Return [x, y] of the center of cell containing provided text 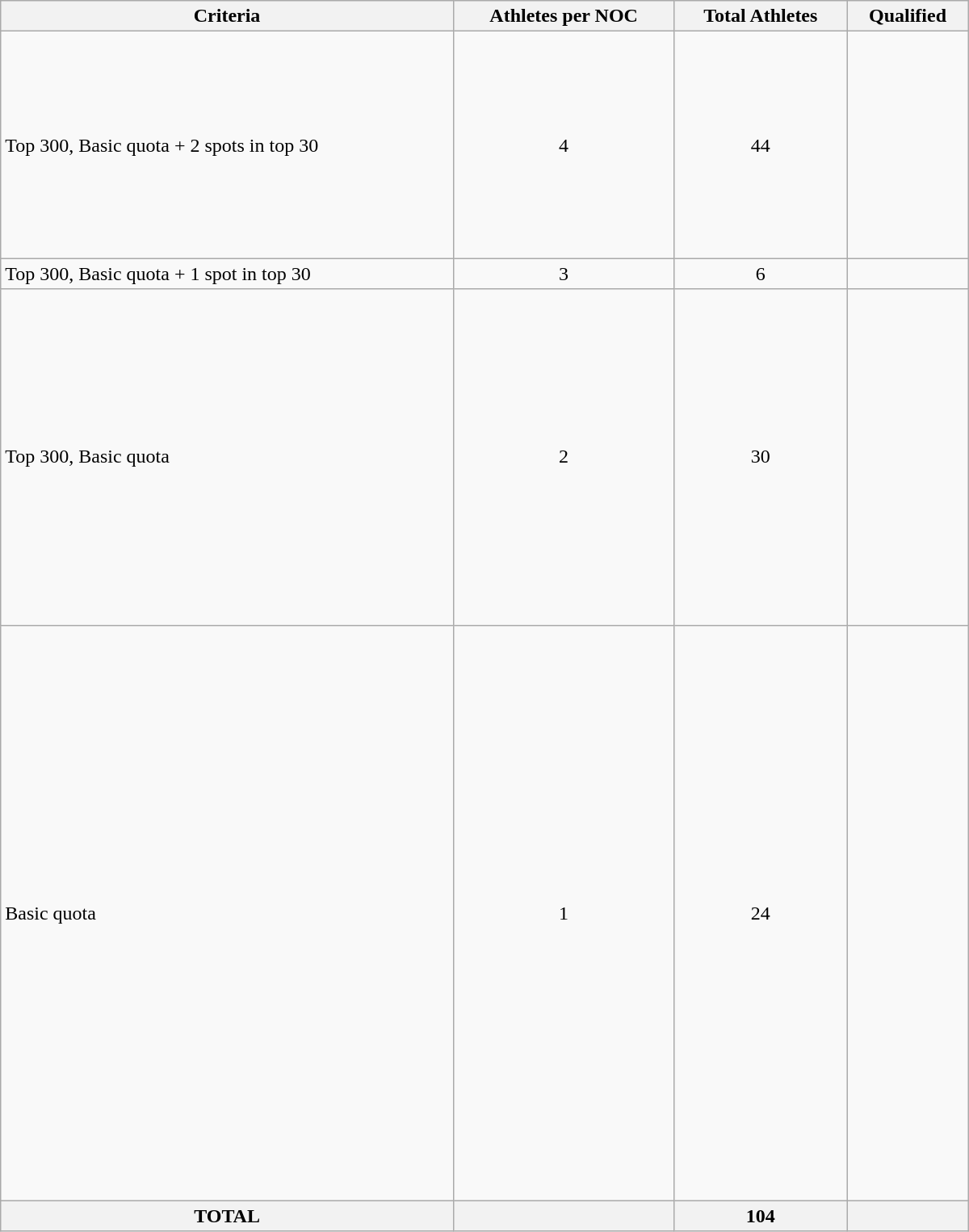
24 [761, 912]
Top 300, Basic quota [228, 457]
30 [761, 457]
Athletes per NOC [564, 16]
Criteria [228, 16]
Total Athletes [761, 16]
104 [761, 1216]
6 [761, 274]
2 [564, 457]
3 [564, 274]
Qualified [908, 16]
Top 300, Basic quota + 2 spots in top 30 [228, 145]
44 [761, 145]
Top 300, Basic quota + 1 spot in top 30 [228, 274]
TOTAL [228, 1216]
1 [564, 912]
Basic quota [228, 912]
4 [564, 145]
